Determine the (X, Y) coordinate at the center of the cell enclosing the given text.  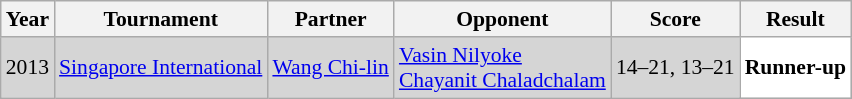
14–21, 13–21 (676, 68)
Vasin Nilyoke Chayanit Chaladchalam (502, 68)
Singapore International (160, 68)
Runner-up (796, 68)
Result (796, 19)
Opponent (502, 19)
Score (676, 19)
2013 (28, 68)
Year (28, 19)
Wang Chi-lin (330, 68)
Partner (330, 19)
Tournament (160, 19)
